Find where the given text appears and provide that cell's center as [X, Y] coordinate. 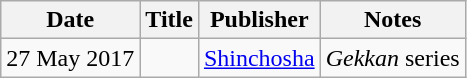
Notes [392, 20]
Date [70, 20]
Shinchosha [259, 58]
Publisher [259, 20]
Title [170, 20]
Gekkan series [392, 58]
27 May 2017 [70, 58]
